Output the (x, y) coordinate of the center of the cell containing the given text.  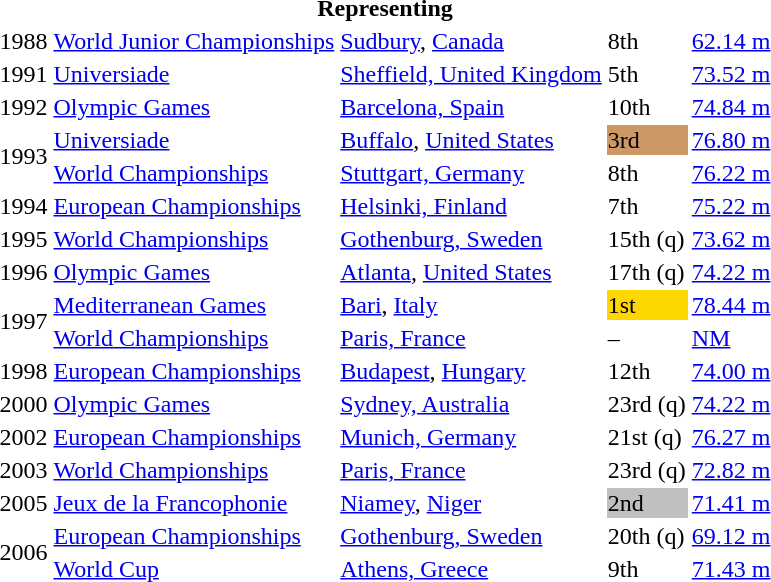
Bari, Italy (472, 305)
Niamey, Niger (472, 503)
Atlanta, United States (472, 272)
Munich, Germany (472, 437)
Budapest, Hungary (472, 371)
World Junior Championships (194, 41)
17th (q) (646, 272)
Sheffield, United Kingdom (472, 74)
Jeux de la Francophonie (194, 503)
Sydney, Australia (472, 404)
5th (646, 74)
Buffalo, United States (472, 140)
Barcelona, Spain (472, 107)
Stuttgart, Germany (472, 173)
12th (646, 371)
Sudbury, Canada (472, 41)
21st (q) (646, 437)
7th (646, 206)
1st (646, 305)
Helsinki, Finland (472, 206)
10th (646, 107)
2nd (646, 503)
20th (q) (646, 536)
Mediterranean Games (194, 305)
3rd (646, 140)
15th (q) (646, 239)
– (646, 338)
